Detect which cell encompasses the target text, then output its (x, y) center coordinate. 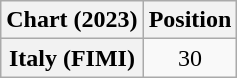
Chart (2023) (72, 20)
Position (190, 20)
Italy (FIMI) (72, 58)
30 (190, 58)
